For the text-containing cell, return its midpoint in [X, Y] coordinate format. 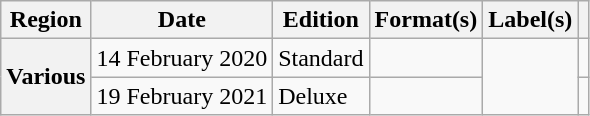
Format(s) [426, 20]
14 February 2020 [182, 58]
Region [46, 20]
Edition [321, 20]
Deluxe [321, 96]
Standard [321, 58]
Various [46, 77]
Label(s) [530, 20]
19 February 2021 [182, 96]
Date [182, 20]
